Output the (x, y) coordinate of the center of the cell containing the given text.  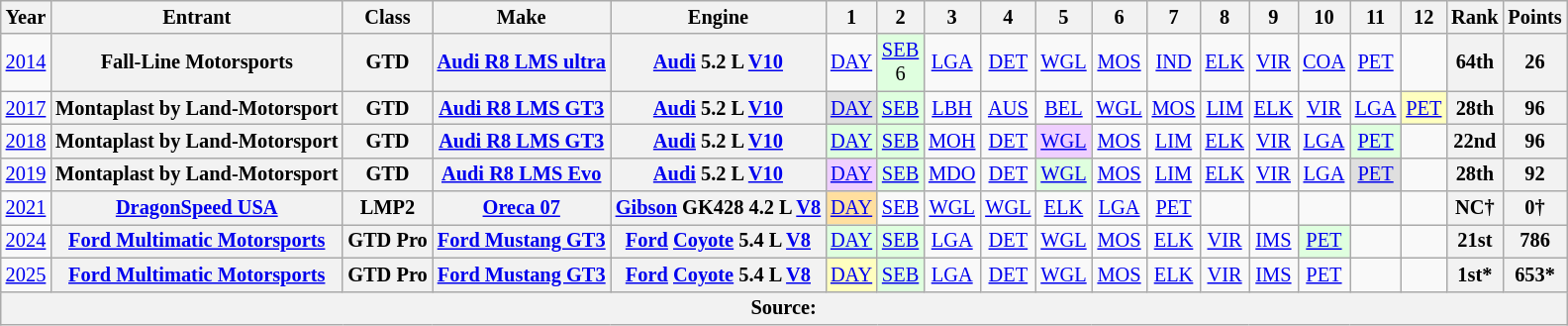
2021 (26, 208)
MOH (952, 141)
IND (1174, 62)
MDO (952, 174)
Audi R8 LMS ultra (522, 62)
BEL (1063, 108)
9 (1273, 17)
Source: (784, 308)
0† (1535, 208)
LBH (952, 108)
Make (522, 17)
786 (1535, 241)
Audi R8 LMS Evo (522, 174)
SEB6 (901, 62)
653* (1535, 274)
64th (1475, 62)
1st* (1475, 274)
5 (1063, 17)
2024 (26, 241)
2 (901, 17)
1 (851, 17)
Rank (1475, 17)
4 (1008, 17)
2018 (26, 141)
Points (1535, 17)
Entrant (196, 17)
Engine (719, 17)
11 (1376, 17)
10 (1324, 17)
7 (1174, 17)
92 (1535, 174)
12 (1423, 17)
6 (1119, 17)
Class (387, 17)
LMP2 (387, 208)
COA (1324, 62)
2025 (26, 274)
22nd (1475, 141)
Year (26, 17)
2019 (26, 174)
DragonSpeed USA (196, 208)
2017 (26, 108)
3 (952, 17)
26 (1535, 62)
Oreca 07 (522, 208)
NC† (1475, 208)
Fall-Line Motorsports (196, 62)
8 (1224, 17)
AUS (1008, 108)
21st (1475, 241)
2014 (26, 62)
Gibson GK428 4.2 L V8 (719, 208)
